Locate the cell with the specified text and output its (X, Y) center coordinate. 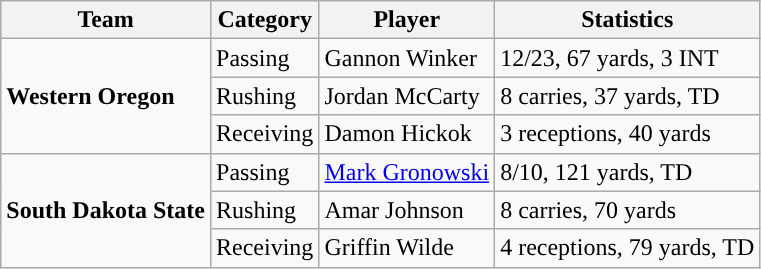
Statistics (628, 20)
Jordan McCarty (407, 96)
Player (407, 20)
8 carries, 37 yards, TD (628, 96)
Category (265, 20)
South Dakota State (106, 210)
Amar Johnson (407, 210)
8 carries, 70 yards (628, 210)
Griffin Wilde (407, 248)
4 receptions, 79 yards, TD (628, 248)
3 receptions, 40 yards (628, 134)
12/23, 67 yards, 3 INT (628, 58)
Mark Gronowski (407, 172)
8/10, 121 yards, TD (628, 172)
Gannon Winker (407, 58)
Team (106, 20)
Damon Hickok (407, 134)
Western Oregon (106, 96)
